Search for the cell housing the specified text and yield its (x, y) center coordinate. 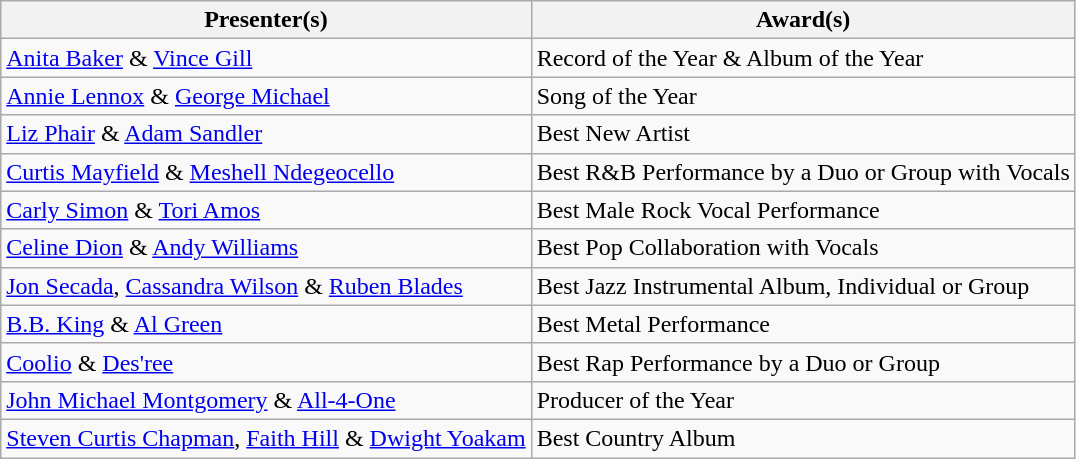
Anita Baker & Vince Gill (266, 58)
B.B. King & Al Green (266, 324)
Best Pop Collaboration with Vocals (803, 248)
Steven Curtis Chapman, Faith Hill & Dwight Yoakam (266, 438)
Song of the Year (803, 96)
Best Rap Performance by a Duo or Group (803, 362)
Annie Lennox & George Michael (266, 96)
Best Jazz Instrumental Album, Individual or Group (803, 286)
Best Metal Performance (803, 324)
Best New Artist (803, 134)
Jon Secada, Cassandra Wilson & Ruben Blades (266, 286)
Best R&B Performance by a Duo or Group with Vocals (803, 172)
Record of the Year & Album of the Year (803, 58)
Best Male Rock Vocal Performance (803, 210)
Best Country Album (803, 438)
Presenter(s) (266, 20)
Award(s) (803, 20)
Coolio & Des'ree (266, 362)
John Michael Montgomery & All-4-One (266, 400)
Carly Simon & Tori Amos (266, 210)
Celine Dion & Andy Williams (266, 248)
Producer of the Year (803, 400)
Curtis Mayfield & Meshell Ndegeocello (266, 172)
Liz Phair & Adam Sandler (266, 134)
